Detect which cell encompasses the target text, then output its [x, y] center coordinate. 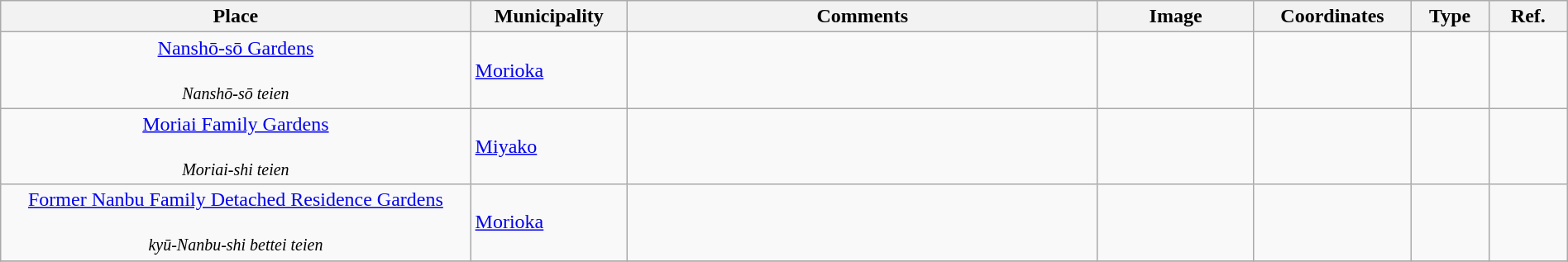
Comments [863, 17]
Nanshō-sō GardensNanshō-sō teien [236, 70]
Image [1176, 17]
Municipality [549, 17]
Place [236, 17]
Type [1451, 17]
Ref. [1528, 17]
Former Nanbu Family Detached Residence Gardenskyū-Nanbu-shi bettei teien [236, 222]
Coordinates [1331, 17]
Moriai Family GardensMoriai-shi teien [236, 146]
Miyako [549, 146]
